Provide the (x, y) coordinate of the cell's center where the given text is located.  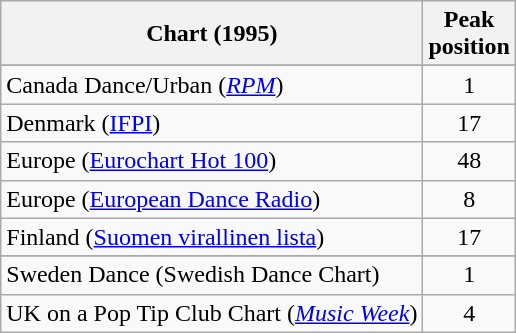
4 (469, 313)
Europe (Eurochart Hot 100) (212, 161)
Canada Dance/Urban (RPM) (212, 85)
48 (469, 161)
Peakposition (469, 34)
UK on a Pop Tip Club Chart (Music Week) (212, 313)
8 (469, 199)
Denmark (IFPI) (212, 123)
Finland (Suomen virallinen lista) (212, 237)
Chart (1995) (212, 34)
Sweden Dance (Swedish Dance Chart) (212, 275)
Europe (European Dance Radio) (212, 199)
